Return the (x, y) coordinate for the center point of the cell that contains the specified text.  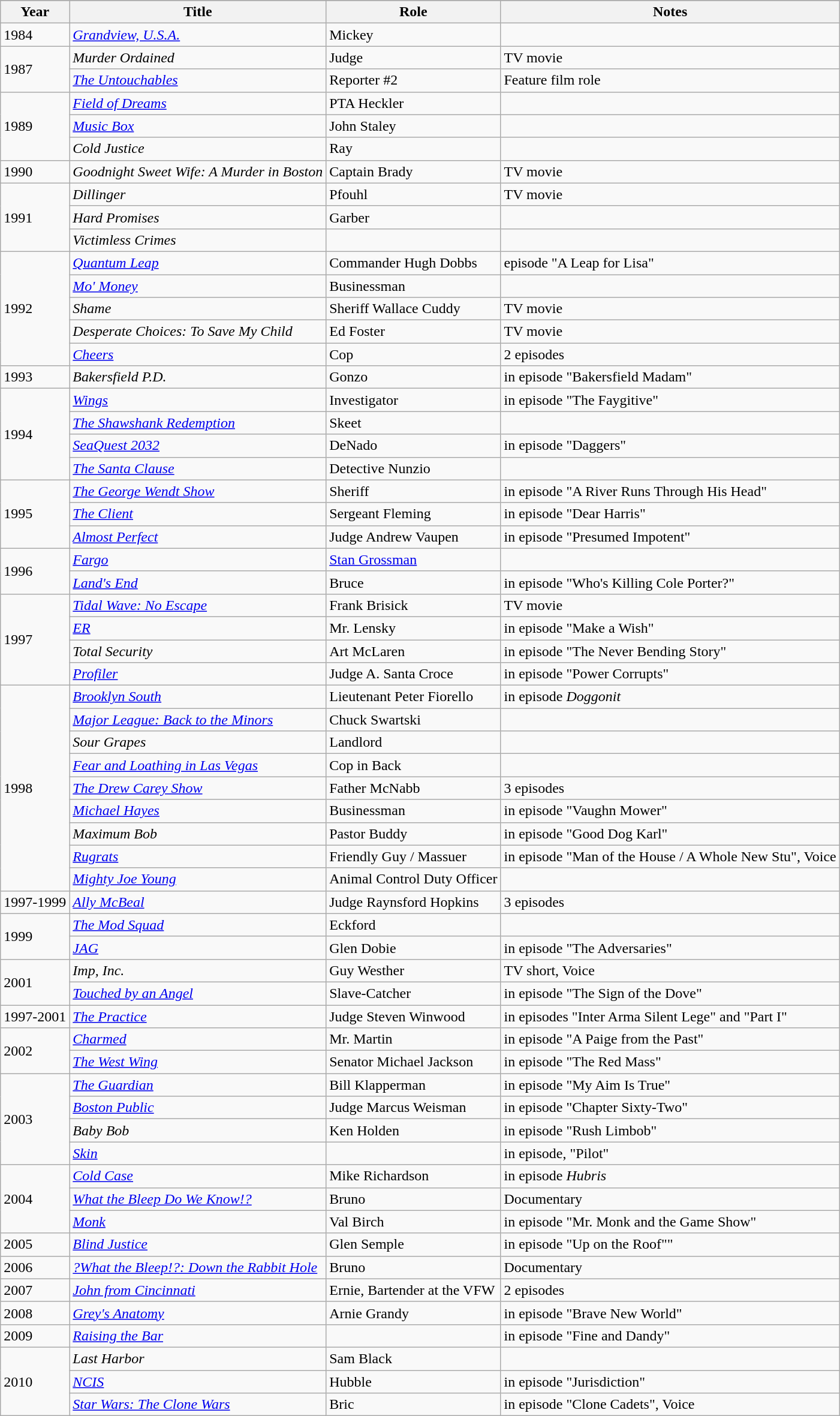
in episode "The Never Bending Story" (670, 651)
Investigator (414, 400)
1984 (35, 35)
Role (414, 12)
Judge A. Santa Croce (414, 674)
Sergeant Fleming (414, 514)
Murder Ordained (198, 58)
in episode "The Adversaries" (670, 948)
Cold Case (198, 1176)
Total Security (198, 651)
Judge Steven Winwood (414, 1017)
Bric (414, 1405)
The Mod Squad (198, 925)
in episode Hubris (670, 1176)
in episode "The Red Mass" (670, 1062)
Desperate Choices: To Save My Child (198, 332)
in episode "Jurisdiction" (670, 1381)
in episode "Brave New World" (670, 1313)
Hubble (414, 1381)
Quantum Leap (198, 263)
Feature film role (670, 80)
1997 (35, 639)
Lieutenant Peter Fiorello (414, 697)
Imp, Inc. (198, 970)
1993 (35, 377)
Mighty Joe Young (198, 879)
SeaQuest 2032 (198, 446)
1996 (35, 571)
Raising the Bar (198, 1336)
1987 (35, 69)
Michael Hayes (198, 811)
1997-1999 (35, 902)
1992 (35, 308)
Pastor Buddy (414, 834)
Monk (198, 1222)
Ernie, Bartender at the VFW (414, 1290)
in episode, "Pilot" (670, 1153)
Detective Nunzio (414, 468)
The Client (198, 514)
in episode "Chapter Sixty-Two" (670, 1108)
Cheers (198, 354)
in episode "Power Corrupts" (670, 674)
Almost Perfect (198, 537)
2006 (35, 1267)
Slave-Catcher (414, 993)
in episode "Mr. Monk and the Game Show" (670, 1222)
2004 (35, 1199)
Garber (414, 217)
Bruce (414, 582)
2002 (35, 1051)
in episode "Up on the Roof"" (670, 1244)
Rugrats (198, 856)
2007 (35, 1290)
Cop (414, 354)
Maximum Bob (198, 834)
TV short, Voice (670, 970)
Fargo (198, 560)
2010 (35, 1381)
in episode "Presumed Impotent" (670, 537)
Pfouhl (414, 194)
Animal Control Duty Officer (414, 879)
Field of Dreams (198, 103)
Title (198, 12)
Victimless Crimes (198, 240)
episode "A Leap for Lisa" (670, 263)
Profiler (198, 674)
in episode "Make a Wish" (670, 628)
John from Cincinnati (198, 1290)
Landlord (414, 742)
1990 (35, 172)
Senator Michael Jackson (414, 1062)
in episode "The Sign of the Dove" (670, 993)
2003 (35, 1119)
Commander Hugh Dobbs (414, 263)
Touched by an Angel (198, 993)
1997-2001 (35, 1017)
Glen Semple (414, 1244)
Guy Westher (414, 970)
The Shawshank Redemption (198, 423)
2005 (35, 1244)
DeNado (414, 446)
ER (198, 628)
Captain Brady (414, 172)
Reporter #2 (414, 80)
Frank Brisick (414, 605)
Ed Foster (414, 332)
1991 (35, 217)
Friendly Guy / Massuer (414, 856)
in episode "Vaughn Mower" (670, 811)
Chuck Swartski (414, 720)
Glen Dobie (414, 948)
Major League: Back to the Minors (198, 720)
in episode "A River Runs Through His Head" (670, 491)
in episode "Clone Cadets", Voice (670, 1405)
Year (35, 12)
The Practice (198, 1017)
Judge Marcus Weisman (414, 1108)
Sour Grapes (198, 742)
Skeet (414, 423)
in episode "Fine and Dandy" (670, 1336)
Land's End (198, 582)
Tidal Wave: No Escape (198, 605)
Bill Klapperman (414, 1085)
Skin (198, 1153)
Sam Black (414, 1358)
in episode "A Paige from the Past" (670, 1039)
Notes (670, 12)
Grandview, U.S.A. (198, 35)
Mr. Martin (414, 1039)
Val Birch (414, 1222)
The George Wendt Show (198, 491)
Mo' Money (198, 286)
in episode "Good Dog Karl" (670, 834)
2001 (35, 982)
in episode Doggonit (670, 697)
in episode "Dear Harris" (670, 514)
The Santa Clause (198, 468)
Star Wars: The Clone Wars (198, 1405)
in episodes "Inter Arma Silent Lege" and "Part I" (670, 1017)
?What the Bleep!?: Down the Rabbit Hole (198, 1267)
Baby Bob (198, 1131)
Mike Richardson (414, 1176)
Cop in Back (414, 765)
Arnie Grandy (414, 1313)
Judge (414, 58)
Judge Andrew Vaupen (414, 537)
Ken Holden (414, 1131)
Dillinger (198, 194)
Goodnight Sweet Wife: A Murder in Boston (198, 172)
Ally McBeal (198, 902)
Shame (198, 309)
1999 (35, 936)
Wings (198, 400)
JAG (198, 948)
Art McLaren (414, 651)
in episode "The Faygitive" (670, 400)
Ray (414, 149)
1995 (35, 514)
in episode "Rush Limbob" (670, 1131)
Grey's Anatomy (198, 1313)
Mr. Lensky (414, 628)
Stan Grossman (414, 560)
Gonzo (414, 377)
Hard Promises (198, 217)
Fear and Loathing in Las Vegas (198, 765)
The Drew Carey Show (198, 788)
NCIS (198, 1381)
PTA Heckler (414, 103)
1994 (35, 434)
Music Box (198, 126)
Charmed (198, 1039)
1998 (35, 788)
in episode "Who's Killing Cole Porter?" (670, 582)
Father McNabb (414, 788)
Eckford (414, 925)
John Staley (414, 126)
Sheriff (414, 491)
Brooklyn South (198, 697)
Mickey (414, 35)
2009 (35, 1336)
Judge Raynsford Hopkins (414, 902)
2008 (35, 1313)
Sheriff Wallace Cuddy (414, 309)
in episode "My Aim Is True" (670, 1085)
What the Bleep Do We Know!? (198, 1199)
Cold Justice (198, 149)
1989 (35, 126)
in episode "Daggers" (670, 446)
The West Wing (198, 1062)
Blind Justice (198, 1244)
Boston Public (198, 1108)
in episode "Man of the House / A Whole New Stu", Voice (670, 856)
Bakersfield P.D. (198, 377)
The Guardian (198, 1085)
The Untouchables (198, 80)
in episode "Bakersfield Madam" (670, 377)
Last Harbor (198, 1358)
